Return [x, y] of the center of cell containing provided text 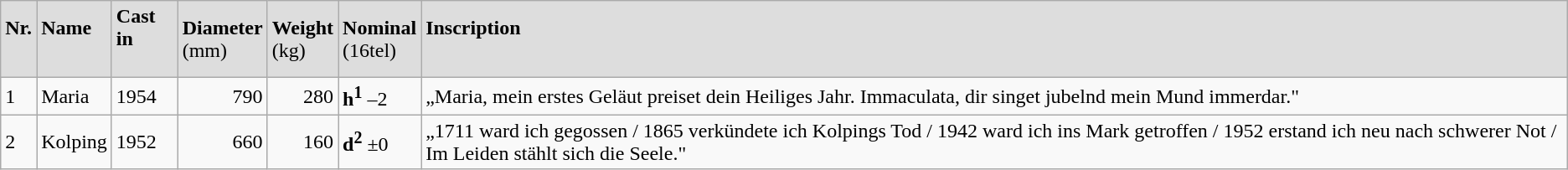
Weight(kg) [302, 39]
Inscription [995, 39]
d2 ±0 [380, 142]
1954 [144, 97]
Nr. [18, 39]
Name [75, 39]
Maria [75, 97]
2 [18, 142]
Nominal(16tel) [380, 39]
790 [223, 97]
280 [302, 97]
Cast in [144, 39]
1 [18, 97]
1952 [144, 142]
„Maria, mein erstes Geläut preiset dein Heiliges Jahr. Immaculata, dir singet jubelnd mein Mund immerdar." [995, 97]
Kolping [75, 142]
160 [302, 142]
660 [223, 142]
h1 –2 [380, 97]
Diameter(mm) [223, 39]
